Detect which cell encompasses the target text, then output its (X, Y) center coordinate. 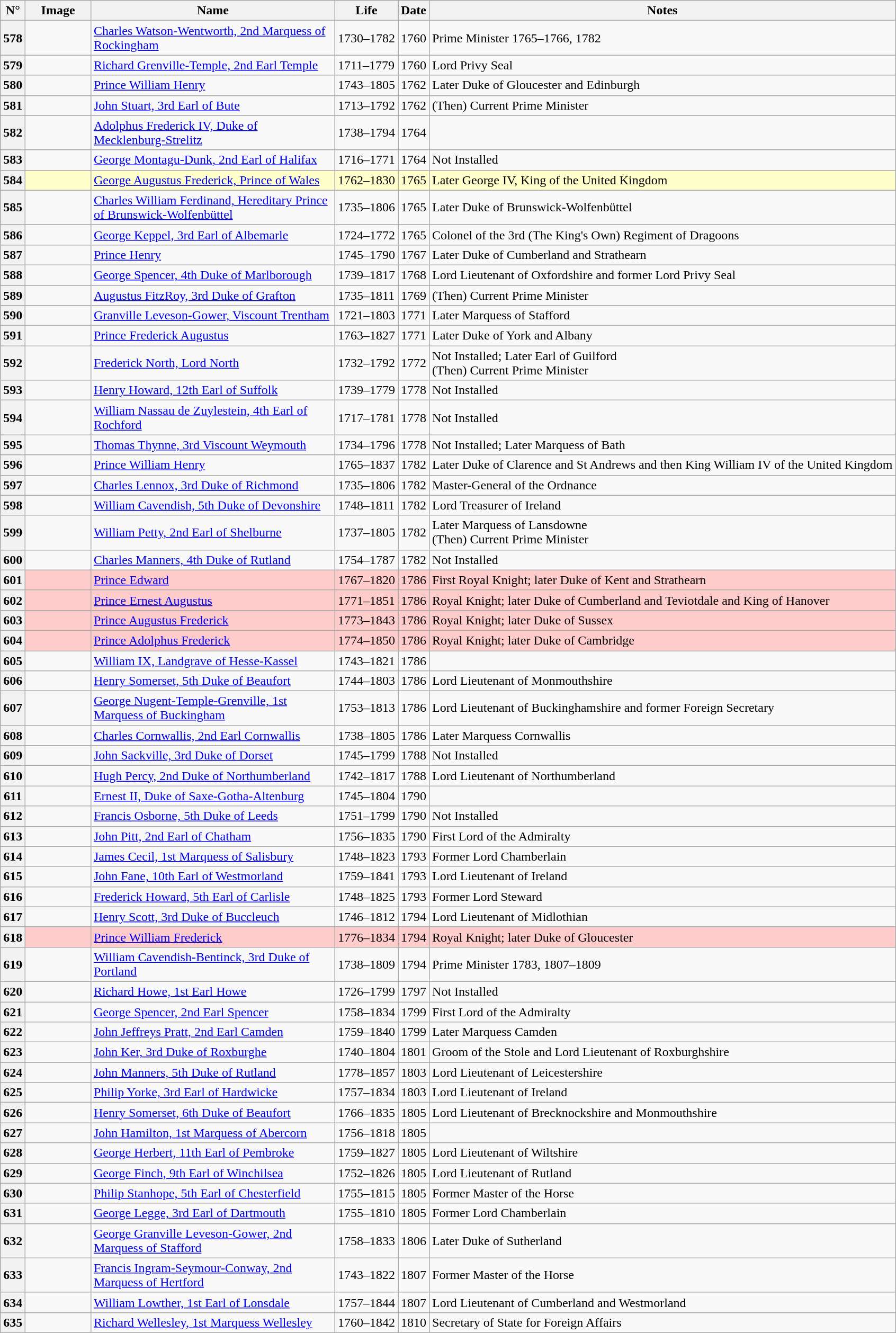
Later George IV, King of the United Kingdom (662, 180)
Frederick North, Lord North (213, 363)
1745–1804 (366, 796)
1756–1835 (366, 836)
596 (13, 465)
607 (13, 709)
N° (13, 11)
1744–1803 (366, 681)
John Fane, 10th Earl of Westmorland (213, 876)
George Augustus Frederick, Prince of Wales (213, 180)
1716–1771 (366, 160)
626 (13, 1113)
1755–1810 (366, 1213)
1760–1842 (366, 1322)
633 (13, 1275)
Lord Lieutenant of Midlothian (662, 917)
1748–1811 (366, 505)
Charles Watson-Wentworth, 2nd Marquess of Rockingham (213, 38)
John Ker, 3rd Duke of Roxburghe (213, 1052)
Prince Ernest Augustus (213, 600)
1752–1826 (366, 1173)
1758–1834 (366, 1012)
1754–1787 (366, 560)
George Keppel, 3rd Earl of Albemarle (213, 235)
Henry Scott, 3rd Duke of Buccleuch (213, 917)
1748–1825 (366, 897)
606 (13, 681)
Prime Minister 1783, 1807–1809 (662, 964)
Later Marquess of Stafford (662, 316)
1767–1820 (366, 580)
Charles William Ferdinand, Hereditary Prince of Brunswick-Wolfenbüttel (213, 208)
1801 (414, 1052)
Lord Lieutenant of Brecknockshire and Monmouthshire (662, 1113)
Prince Henry (213, 255)
Richard Wellesley, 1st Marquess Wellesley (213, 1322)
Later Duke of York and Albany (662, 336)
628 (13, 1153)
1717–1781 (366, 417)
591 (13, 336)
1738–1805 (366, 736)
616 (13, 897)
William IX, Landgrave of Hesse-Kassel (213, 660)
603 (13, 620)
622 (13, 1032)
Augustus FitzRoy, 3rd Duke of Grafton (213, 295)
581 (13, 105)
630 (13, 1193)
Former Lord Steward (662, 897)
614 (13, 856)
589 (13, 295)
600 (13, 560)
Francis Osborne, 5th Duke of Leeds (213, 816)
Richard Howe, 1st Earl Howe (213, 991)
620 (13, 991)
1778–1857 (366, 1072)
George Nugent-Temple-Grenville, 1st Marquess of Buckingham (213, 709)
Royal Knight; later Duke of Sussex (662, 620)
1740–1804 (366, 1052)
Lord Lieutenant of Buckinghamshire and former Foreign Secretary (662, 709)
William Lowther, 1st Earl of Lonsdale (213, 1302)
1738–1809 (366, 964)
623 (13, 1052)
Prince Augustus Frederick (213, 620)
619 (13, 964)
Later Marquess Cornwallis (662, 736)
617 (13, 917)
611 (13, 796)
Granville Leveson-Gower, Viscount Trentham (213, 316)
Lord Privy Seal (662, 65)
Lord Lieutenant of Leicestershire (662, 1072)
1774–1850 (366, 640)
Prince Frederick Augustus (213, 336)
Notes (662, 11)
587 (13, 255)
Hugh Percy, 2nd Duke of Northumberland (213, 776)
1776–1834 (366, 937)
Prince Adolphus Frederick (213, 640)
Ernest II, Duke of Saxe-Gotha-Altenburg (213, 796)
1745–1799 (366, 756)
1766–1835 (366, 1113)
621 (13, 1012)
1773–1843 (366, 620)
586 (13, 235)
1724–1772 (366, 235)
Royal Knight; later Duke of Cumberland and Teviotdale and King of Hanover (662, 600)
1756–1818 (366, 1133)
Later Marquess Camden (662, 1032)
Not Installed; Later Marquess of Bath (662, 445)
1755–1815 (366, 1193)
1735–1811 (366, 295)
John Pitt, 2nd Earl of Chatham (213, 836)
Lord Lieutenant of Oxfordshire and former Lord Privy Seal (662, 275)
582 (13, 132)
Charles Manners, 4th Duke of Rutland (213, 560)
595 (13, 445)
George Montagu-Dunk, 2nd Earl of Halifax (213, 160)
George Herbert, 11th Earl of Pembroke (213, 1153)
Henry Somerset, 6th Duke of Beaufort (213, 1113)
Philip Yorke, 3rd Earl of Hardwicke (213, 1093)
Date (414, 11)
Lord Lieutenant of Northumberland (662, 776)
George Granville Leveson-Gower, 2nd Marquess of Stafford (213, 1240)
1711–1779 (366, 65)
Colonel of the 3rd (The King's Own) Regiment of Dragoons (662, 235)
Henry Somerset, 5th Duke of Beaufort (213, 681)
627 (13, 1133)
610 (13, 776)
1746–1812 (366, 917)
625 (13, 1093)
George Finch, 9th Earl of Winchilsea (213, 1173)
Not Installed; Later Earl of Guilford(Then) Current Prime Minister (662, 363)
632 (13, 1240)
612 (13, 816)
583 (13, 160)
1797 (414, 991)
634 (13, 1302)
590 (13, 316)
1748–1823 (366, 856)
George Legge, 3rd Earl of Dartmouth (213, 1213)
John Sackville, 3rd Duke of Dorset (213, 756)
1730–1782 (366, 38)
1757–1844 (366, 1302)
William Nassau de Zuylestein, 4th Earl of Rochford (213, 417)
579 (13, 65)
1759–1827 (366, 1153)
613 (13, 836)
John Jeffreys Pratt, 2nd Earl Camden (213, 1032)
1743–1822 (366, 1275)
1737–1805 (366, 533)
1772 (414, 363)
1721–1803 (366, 316)
1806 (414, 1240)
1759–1841 (366, 876)
604 (13, 640)
1757–1834 (366, 1093)
594 (13, 417)
629 (13, 1173)
624 (13, 1072)
1762–1830 (366, 180)
1713–1792 (366, 105)
Lord Lieutenant of Wiltshire (662, 1153)
635 (13, 1322)
1771–1851 (366, 600)
1739–1817 (366, 275)
George Spencer, 4th Duke of Marlborough (213, 275)
Adolphus Frederick IV, Duke of Mecklenburg-Strelitz (213, 132)
1767 (414, 255)
Later Marquess of Lansdowne(Then) Current Prime Minister (662, 533)
1734–1796 (366, 445)
John Stuart, 3rd Earl of Bute (213, 105)
584 (13, 180)
1810 (414, 1322)
Secretary of State for Foreign Affairs (662, 1322)
Lord Lieutenant of Monmouthshire (662, 681)
Prince Edward (213, 580)
1738–1794 (366, 132)
592 (13, 363)
588 (13, 275)
601 (13, 580)
605 (13, 660)
Henry Howard, 12th Earl of Suffolk (213, 390)
1743–1821 (366, 660)
William Cavendish, 5th Duke of Devonshire (213, 505)
First Royal Knight; later Duke of Kent and Strathearn (662, 580)
Later Duke of Cumberland and Strathearn (662, 255)
John Hamilton, 1st Marquess of Abercorn (213, 1133)
1745–1790 (366, 255)
1739–1779 (366, 390)
1751–1799 (366, 816)
1768 (414, 275)
James Cecil, 1st Marquess of Salisbury (213, 856)
598 (13, 505)
1769 (414, 295)
Name (213, 11)
Master-General of the Ordnance (662, 485)
Frederick Howard, 5th Earl of Carlisle (213, 897)
Later Duke of Gloucester and Edinburgh (662, 85)
George Spencer, 2nd Earl Spencer (213, 1012)
William Cavendish-Bentinck, 3rd Duke of Portland (213, 964)
Lord Lieutenant of Rutland (662, 1173)
602 (13, 600)
597 (13, 485)
608 (13, 736)
593 (13, 390)
618 (13, 937)
John Manners, 5th Duke of Rutland (213, 1072)
1726–1799 (366, 991)
578 (13, 38)
Royal Knight; later Duke of Gloucester (662, 937)
Thomas Thynne, 3rd Viscount Weymouth (213, 445)
1763–1827 (366, 336)
599 (13, 533)
Francis Ingram-Seymour-Conway, 2nd Marquess of Hertford (213, 1275)
Charles Cornwallis, 2nd Earl Cornwallis (213, 736)
585 (13, 208)
631 (13, 1213)
1743–1805 (366, 85)
Charles Lennox, 3rd Duke of Richmond (213, 485)
Later Duke of Brunswick-Wolfenbüttel (662, 208)
1759–1840 (366, 1032)
1742–1817 (366, 776)
Later Duke of Clarence and St Andrews and then King William IV of the United Kingdom (662, 465)
Lord Lieutenant of Cumberland and Westmorland (662, 1302)
1753–1813 (366, 709)
1758–1833 (366, 1240)
1765–1837 (366, 465)
615 (13, 876)
Prime Minister 1765–1766, 1782 (662, 38)
Richard Grenville-Temple, 2nd Earl Temple (213, 65)
Later Duke of Sutherland (662, 1240)
Prince William Frederick (213, 937)
Life (366, 11)
Lord Treasurer of Ireland (662, 505)
Image (58, 11)
580 (13, 85)
Royal Knight; later Duke of Cambridge (662, 640)
Groom of the Stole and Lord Lieutenant of Roxburghshire (662, 1052)
Philip Stanhope, 5th Earl of Chesterfield (213, 1193)
1732–1792 (366, 363)
William Petty, 2nd Earl of Shelburne (213, 533)
609 (13, 756)
